Return [X, Y] of the center of cell containing provided text 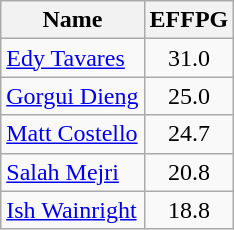
Name [72, 20]
Salah Mejri [72, 172]
24.7 [189, 134]
Edy Tavares [72, 58]
25.0 [189, 96]
Ish Wainright [72, 210]
18.8 [189, 210]
Gorgui Dieng [72, 96]
20.8 [189, 172]
EFFPG [189, 20]
Matt Costello [72, 134]
31.0 [189, 58]
